Locate the cell with the specified text and output its [x, y] center coordinate. 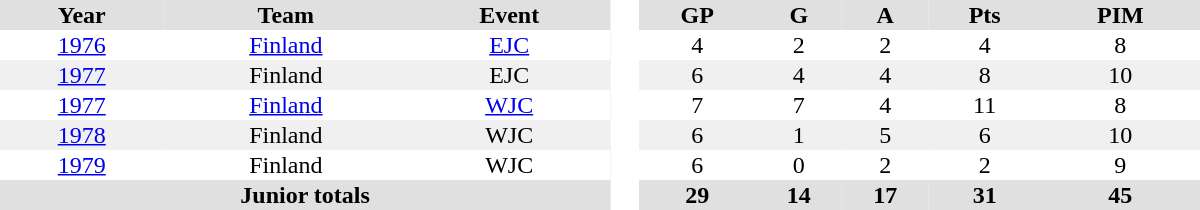
GP [697, 15]
Team [286, 15]
PIM [1120, 15]
17 [886, 195]
Year [82, 15]
Event [509, 15]
31 [985, 195]
1978 [82, 135]
1976 [82, 45]
1 [798, 135]
45 [1120, 195]
0 [798, 165]
5 [886, 135]
14 [798, 195]
11 [985, 105]
9 [1120, 165]
Junior totals [305, 195]
G [798, 15]
29 [697, 195]
Pts [985, 15]
A [886, 15]
1979 [82, 165]
